Determine the (X, Y) coordinate at the center of the cell enclosing the given text.  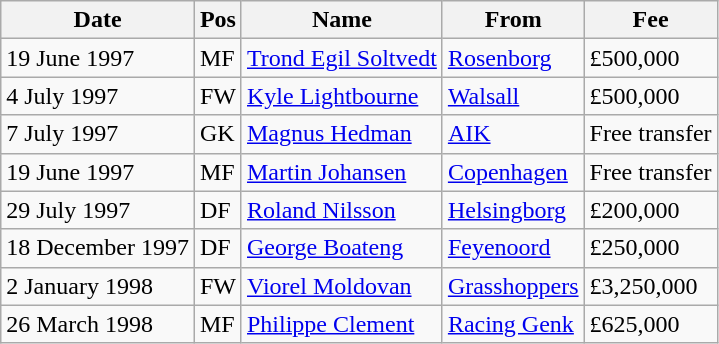
7 July 1997 (98, 134)
£3,250,000 (650, 286)
Date (98, 20)
Magnus Hedman (342, 134)
Philippe Clement (342, 324)
29 July 1997 (98, 210)
Grasshoppers (513, 286)
4 July 1997 (98, 96)
Martin Johansen (342, 172)
Name (342, 20)
£625,000 (650, 324)
Pos (218, 20)
Rosenborg (513, 58)
George Boateng (342, 248)
Trond Egil Soltvedt (342, 58)
Helsingborg (513, 210)
Feyenoord (513, 248)
Fee (650, 20)
GK (218, 134)
Racing Genk (513, 324)
AIK (513, 134)
Roland Nilsson (342, 210)
Kyle Lightbourne (342, 96)
£250,000 (650, 248)
2 January 1998 (98, 286)
Walsall (513, 96)
Viorel Moldovan (342, 286)
£200,000 (650, 210)
26 March 1998 (98, 324)
Copenhagen (513, 172)
From (513, 20)
18 December 1997 (98, 248)
